From the cell containing the given text, extract its center point as [X, Y] coordinate. 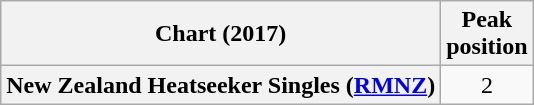
Chart (2017) [221, 34]
2 [487, 85]
Peakposition [487, 34]
New Zealand Heatseeker Singles (RMNZ) [221, 85]
